Return [x, y] of the center of cell containing provided text 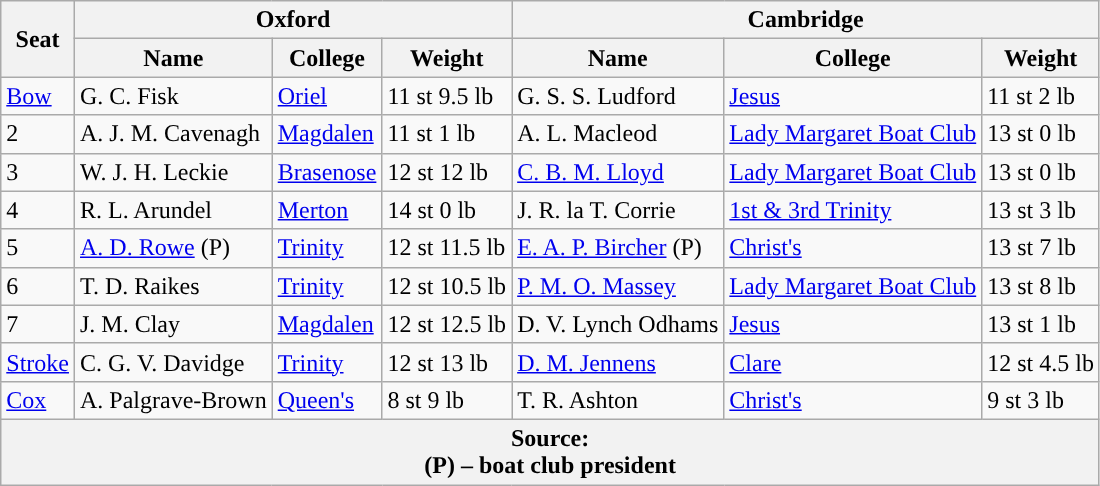
E. A. P. Bircher (P) [618, 248]
1st & 3rd Trinity [853, 210]
12 st 11.5 lb [447, 248]
5 [38, 248]
Oriel [327, 96]
A. Palgrave-Brown [173, 400]
Seat [38, 39]
W. J. H. Leckie [173, 172]
R. L. Arundel [173, 210]
Oxford [292, 20]
3 [38, 172]
Clare [853, 362]
G. C. Fisk [173, 96]
D. V. Lynch Odhams [618, 324]
C. B. M. Lloyd [618, 172]
11 st 9.5 lb [447, 96]
Queen's [327, 400]
Source:(P) – boat club president [550, 452]
12 st 12.5 lb [447, 324]
9 st 3 lb [1041, 400]
Brasenose [327, 172]
12 st 12 lb [447, 172]
11 st 1 lb [447, 134]
11 st 2 lb [1041, 96]
13 st 1 lb [1041, 324]
8 st 9 lb [447, 400]
12 st 10.5 lb [447, 286]
14 st 0 lb [447, 210]
T. R. Ashton [618, 400]
A. D. Rowe (P) [173, 248]
Bow [38, 96]
7 [38, 324]
13 st 7 lb [1041, 248]
6 [38, 286]
A. L. Macleod [618, 134]
C. G. V. Davidge [173, 362]
A. J. M. Cavenagh [173, 134]
Cambridge [806, 20]
T. D. Raikes [173, 286]
Merton [327, 210]
D. M. Jennens [618, 362]
J. R. la T. Corrie [618, 210]
P. M. O. Massey [618, 286]
Stroke [38, 362]
2 [38, 134]
4 [38, 210]
12 st 4.5 lb [1041, 362]
13 st 8 lb [1041, 286]
Cox [38, 400]
G. S. S. Ludford [618, 96]
12 st 13 lb [447, 362]
13 st 3 lb [1041, 210]
J. M. Clay [173, 324]
